Pinpoint the cell where the given text exists, returning its (X, Y) midpoint coordinate. 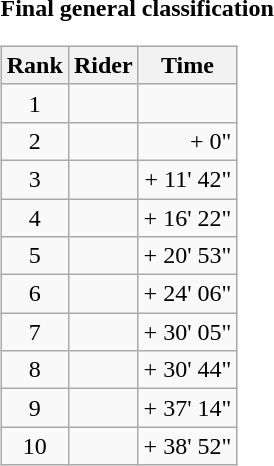
6 (34, 294)
5 (34, 256)
Rank (34, 65)
+ 16' 22" (188, 217)
10 (34, 446)
+ 30' 05" (188, 332)
Time (188, 65)
8 (34, 370)
1 (34, 103)
+ 38' 52" (188, 446)
4 (34, 217)
+ 0" (188, 141)
7 (34, 332)
Rider (103, 65)
+ 37' 14" (188, 408)
+ 20' 53" (188, 256)
3 (34, 179)
+ 11' 42" (188, 179)
+ 24' 06" (188, 294)
+ 30' 44" (188, 370)
2 (34, 141)
9 (34, 408)
